Capture the cell that displays the provided text and extract its [x, y] central coordinate. 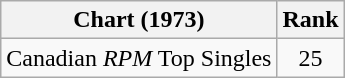
Canadian RPM Top Singles [139, 58]
Chart (1973) [139, 20]
25 [310, 58]
Rank [310, 20]
